Extract the [x, y] coordinate from the center of the cell holding the provided text.  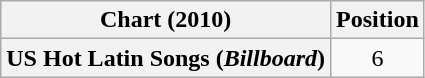
6 [378, 58]
Position [378, 20]
US Hot Latin Songs (Billboard) [166, 58]
Chart (2010) [166, 20]
